Find where the given text appears and provide that cell's center as (x, y) coordinate. 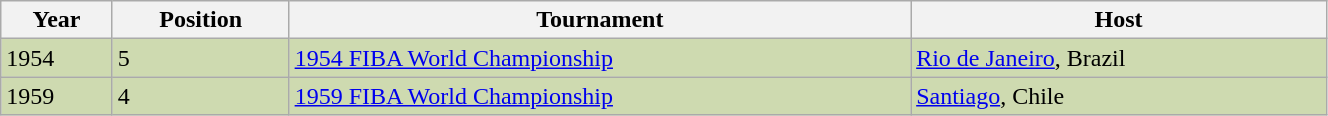
5 (200, 58)
1959 (56, 96)
Rio de Janeiro, Brazil (1119, 58)
Host (1119, 20)
4 (200, 96)
1954 (56, 58)
Position (200, 20)
Tournament (600, 20)
1954 FIBA World Championship (600, 58)
1959 FIBA World Championship (600, 96)
Year (56, 20)
Santiago, Chile (1119, 96)
